Determine the (X, Y) coordinate at the center of the cell enclosing the given text.  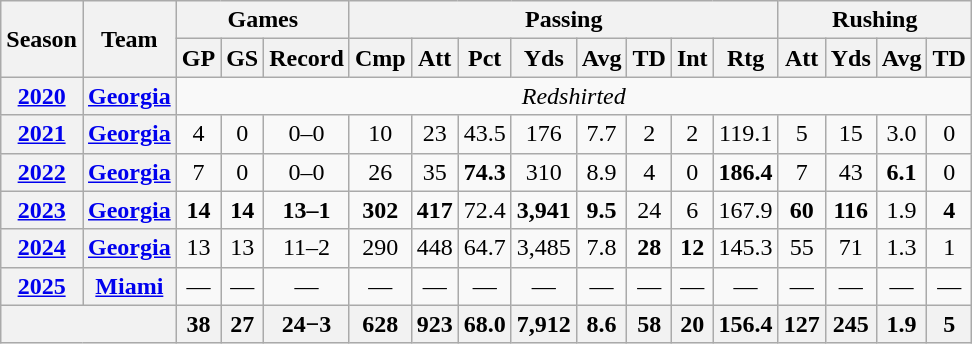
13–1 (307, 210)
Rushing (874, 20)
Record (307, 58)
2023 (42, 210)
628 (380, 324)
2025 (42, 286)
245 (850, 324)
1.3 (902, 248)
156.4 (746, 324)
Cmp (380, 58)
176 (544, 134)
27 (242, 324)
58 (649, 324)
43 (850, 172)
Rtg (746, 58)
2020 (42, 96)
71 (850, 248)
24 (649, 210)
119.1 (746, 134)
55 (802, 248)
2024 (42, 248)
417 (434, 210)
923 (434, 324)
74.3 (484, 172)
116 (850, 210)
15 (850, 134)
3,941 (544, 210)
GS (242, 58)
1 (949, 248)
448 (434, 248)
302 (380, 210)
2022 (42, 172)
60 (802, 210)
167.9 (746, 210)
Pct (484, 58)
20 (692, 324)
7.8 (602, 248)
Redshirted (574, 96)
12 (692, 248)
290 (380, 248)
Miami (129, 286)
8.6 (602, 324)
26 (380, 172)
35 (434, 172)
6.1 (902, 172)
6 (692, 210)
68.0 (484, 324)
3.0 (902, 134)
11–2 (307, 248)
145.3 (746, 248)
10 (380, 134)
28 (649, 248)
72.4 (484, 210)
186.4 (746, 172)
GP (198, 58)
2021 (42, 134)
23 (434, 134)
3,485 (544, 248)
8.9 (602, 172)
310 (544, 172)
64.7 (484, 248)
24−3 (307, 324)
43.5 (484, 134)
9.5 (602, 210)
38 (198, 324)
7.7 (602, 134)
Games (262, 20)
Season (42, 39)
Passing (564, 20)
127 (802, 324)
Int (692, 58)
7,912 (544, 324)
Team (129, 39)
